Locate the cell with the specified text and output its (X, Y) center coordinate. 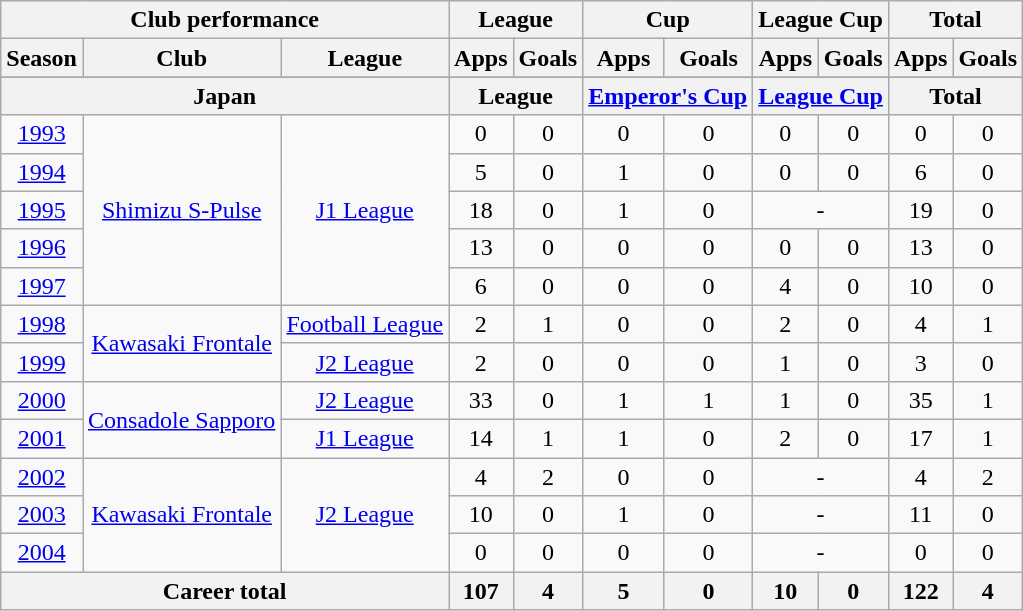
Shimizu S-Pulse (181, 210)
2004 (42, 553)
1995 (42, 210)
1994 (42, 172)
2002 (42, 477)
Club (181, 58)
1997 (42, 286)
2001 (42, 438)
1993 (42, 134)
18 (481, 210)
2003 (42, 515)
14 (481, 438)
Consadole Sapporo (181, 419)
Season (42, 58)
Club performance (225, 20)
33 (481, 400)
Emperor's Cup (668, 96)
1999 (42, 362)
17 (920, 438)
1996 (42, 248)
3 (920, 362)
Cup (668, 20)
11 (920, 515)
1998 (42, 324)
2000 (42, 400)
35 (920, 400)
Japan (225, 96)
Career total (225, 591)
19 (920, 210)
122 (920, 591)
Football League (365, 324)
107 (481, 591)
